Determine the (x, y) coordinate at the center of the cell enclosing the given text.  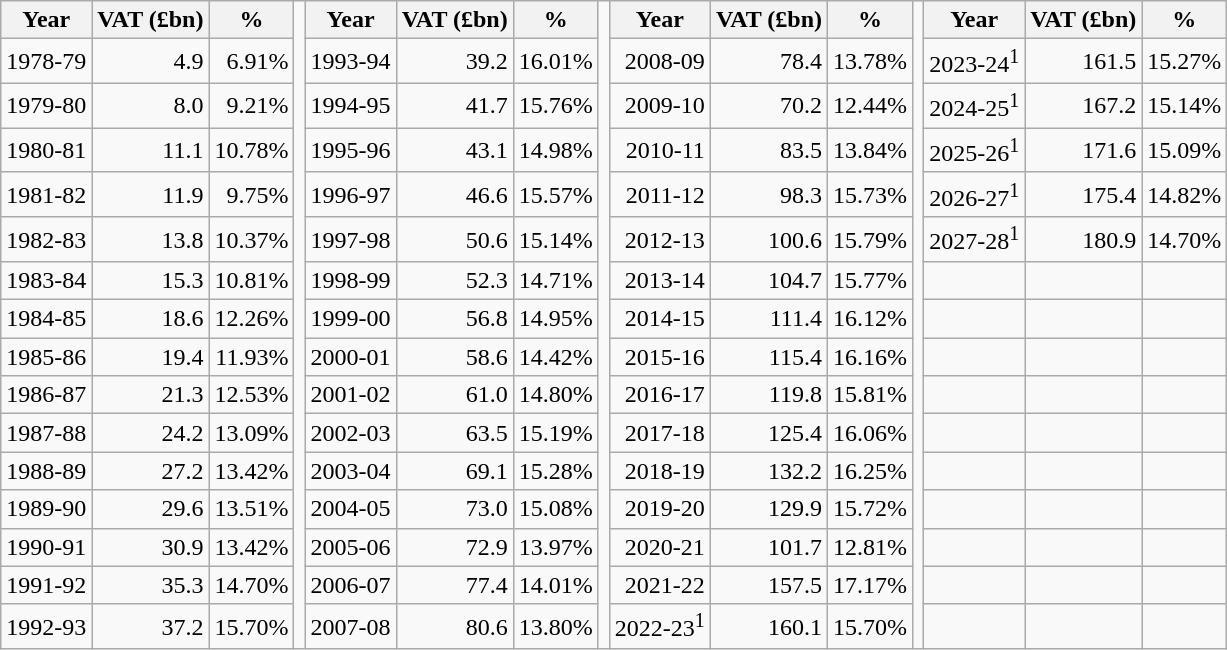
2021-22 (660, 585)
14.80% (556, 395)
18.6 (150, 319)
2013-14 (660, 281)
175.4 (1084, 194)
46.6 (454, 194)
15.72% (870, 509)
50.6 (454, 240)
1998-99 (350, 281)
2006-07 (350, 585)
1996-97 (350, 194)
19.4 (150, 357)
13.97% (556, 547)
41.7 (454, 106)
1987-88 (46, 433)
1981-82 (46, 194)
2004-05 (350, 509)
15.73% (870, 194)
132.2 (768, 471)
119.8 (768, 395)
1978-79 (46, 62)
115.4 (768, 357)
1980-81 (46, 150)
9.75% (252, 194)
167.2 (1084, 106)
11.1 (150, 150)
2003-04 (350, 471)
11.93% (252, 357)
21.3 (150, 395)
6.91% (252, 62)
2001-02 (350, 395)
13.80% (556, 626)
16.06% (870, 433)
2018-19 (660, 471)
37.2 (150, 626)
2026-271 (974, 194)
70.2 (768, 106)
15.09% (1184, 150)
157.5 (768, 585)
2002-03 (350, 433)
104.7 (768, 281)
17.17% (870, 585)
14.42% (556, 357)
15.28% (556, 471)
12.44% (870, 106)
1979-80 (46, 106)
2007-08 (350, 626)
1985-86 (46, 357)
2014-15 (660, 319)
24.2 (150, 433)
15.79% (870, 240)
1983-84 (46, 281)
125.4 (768, 433)
29.6 (150, 509)
15.76% (556, 106)
12.81% (870, 547)
8.0 (150, 106)
14.71% (556, 281)
14.82% (1184, 194)
13.84% (870, 150)
58.6 (454, 357)
2005-06 (350, 547)
15.81% (870, 395)
15.3 (150, 281)
14.95% (556, 319)
1986-87 (46, 395)
160.1 (768, 626)
9.21% (252, 106)
52.3 (454, 281)
129.9 (768, 509)
69.1 (454, 471)
80.6 (454, 626)
2012-13 (660, 240)
13.8 (150, 240)
180.9 (1084, 240)
2017-18 (660, 433)
15.08% (556, 509)
1991-92 (46, 585)
1999-00 (350, 319)
13.78% (870, 62)
13.09% (252, 433)
12.26% (252, 319)
1995-96 (350, 150)
10.81% (252, 281)
16.25% (870, 471)
15.57% (556, 194)
63.5 (454, 433)
2027-281 (974, 240)
1993-94 (350, 62)
1988-89 (46, 471)
72.9 (454, 547)
11.9 (150, 194)
30.9 (150, 547)
171.6 (1084, 150)
14.98% (556, 150)
1990-91 (46, 547)
27.2 (150, 471)
1982-83 (46, 240)
161.5 (1084, 62)
10.78% (252, 150)
78.4 (768, 62)
35.3 (150, 585)
1992-93 (46, 626)
1984-85 (46, 319)
12.53% (252, 395)
15.19% (556, 433)
1989-90 (46, 509)
111.4 (768, 319)
16.16% (870, 357)
16.01% (556, 62)
56.8 (454, 319)
77.4 (454, 585)
15.27% (1184, 62)
2020-21 (660, 547)
101.7 (768, 547)
2011-12 (660, 194)
98.3 (768, 194)
2008-09 (660, 62)
2010-11 (660, 150)
83.5 (768, 150)
10.37% (252, 240)
2015-16 (660, 357)
2000-01 (350, 357)
43.1 (454, 150)
2024-251 (974, 106)
73.0 (454, 509)
61.0 (454, 395)
1997-98 (350, 240)
2019-20 (660, 509)
15.77% (870, 281)
14.01% (556, 585)
4.9 (150, 62)
2025-261 (974, 150)
2016-17 (660, 395)
2022-231 (660, 626)
13.51% (252, 509)
1994-95 (350, 106)
39.2 (454, 62)
2009-10 (660, 106)
16.12% (870, 319)
100.6 (768, 240)
2023-241 (974, 62)
